Extract the [x, y] coordinate from the center of the cell holding the provided text.  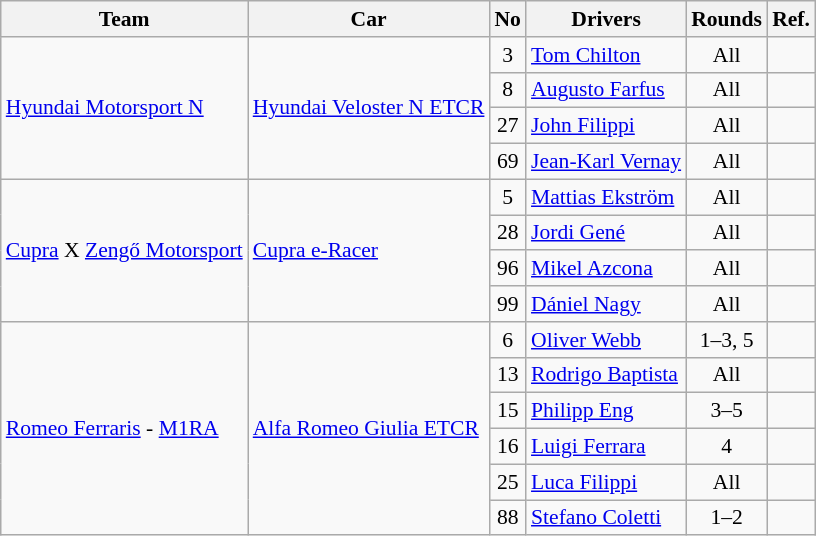
Rounds [726, 19]
Dániel Nagy [606, 304]
Romeo Ferraris - M1RA [124, 429]
Hyundai Veloster N ETCR [369, 108]
99 [508, 304]
Rodrigo Baptista [606, 375]
27 [508, 126]
3 [508, 55]
Mikel Azcona [606, 269]
1–3, 5 [726, 340]
Philipp Eng [606, 411]
88 [508, 518]
15 [508, 411]
Stefano Coletti [606, 518]
25 [508, 482]
Ref. [791, 19]
28 [508, 233]
Luca Filippi [606, 482]
Mattias Ekström [606, 197]
Alfa Romeo Giulia ETCR [369, 429]
8 [508, 90]
96 [508, 269]
Oliver Webb [606, 340]
13 [508, 375]
John Filippi [606, 126]
No [508, 19]
Car [369, 19]
16 [508, 447]
Drivers [606, 19]
Cupra e-Racer [369, 250]
Cupra X Zengő Motorsport [124, 250]
Tom Chilton [606, 55]
Jordi Gené [606, 233]
Team [124, 19]
6 [508, 340]
5 [508, 197]
Luigi Ferrara [606, 447]
69 [508, 162]
Augusto Farfus [606, 90]
4 [726, 447]
Jean-Karl Vernay [606, 162]
Hyundai Motorsport N [124, 108]
1–2 [726, 518]
3–5 [726, 411]
